For the text-containing cell, return its midpoint in (X, Y) coordinate format. 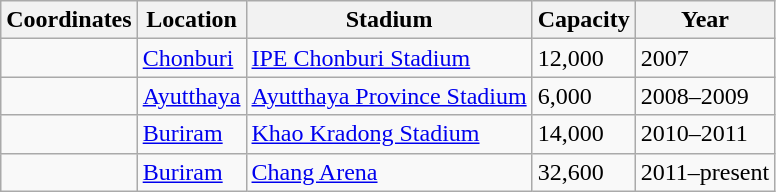
Coordinates (69, 20)
Chang Arena (389, 172)
Stadium (389, 20)
IPE Chonburi Stadium (389, 58)
2008–2009 (704, 96)
2007 (704, 58)
32,600 (584, 172)
14,000 (584, 134)
6,000 (584, 96)
Location (192, 20)
Chonburi (192, 58)
12,000 (584, 58)
Ayutthaya (192, 96)
Capacity (584, 20)
Ayutthaya Province Stadium (389, 96)
Khao Kradong Stadium (389, 134)
Year (704, 20)
2011–present (704, 172)
2010–2011 (704, 134)
